Return [x, y] of the center of cell containing provided text 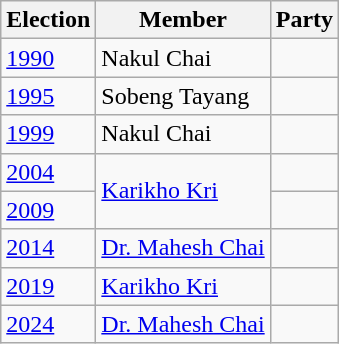
2024 [48, 324]
1999 [48, 134]
2004 [48, 172]
Party [304, 20]
Sobeng Tayang [183, 96]
Member [183, 20]
1990 [48, 58]
2014 [48, 248]
1995 [48, 96]
2009 [48, 210]
Election [48, 20]
2019 [48, 286]
